Output the (x, y) coordinate of the center of the cell containing the given text.  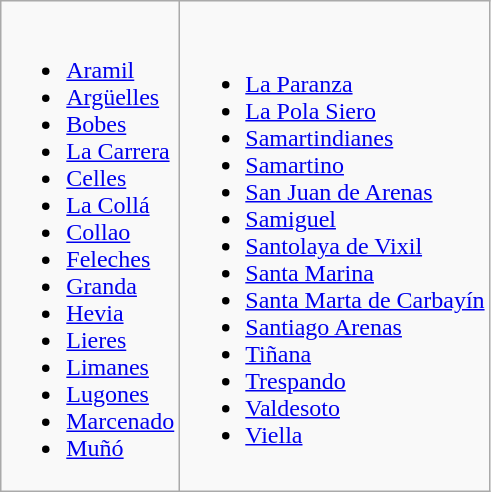
AramilArgüellesBobesLa CarreraCellesLa ColláCollaoFelechesGrandaHeviaLieresLimanesLugonesMarcenadoMuñó (90, 246)
